Provide the [X, Y] coordinate of the cell's center where the given text is located.  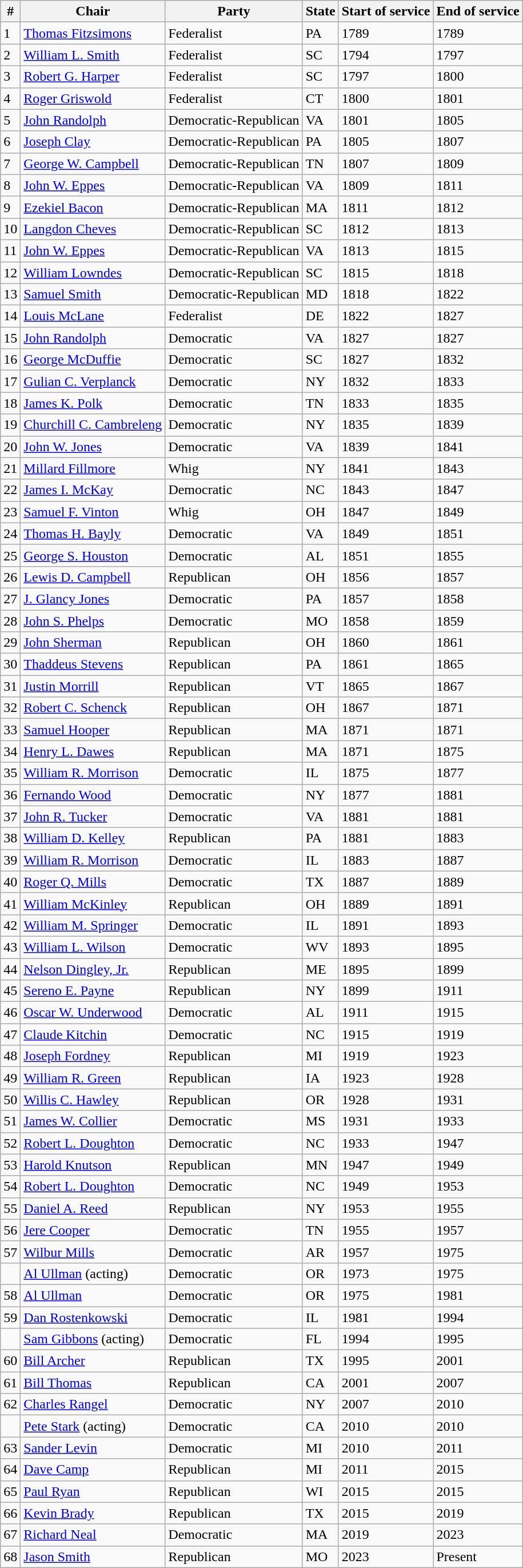
Samuel Hooper [93, 730]
Sereno E. Payne [93, 991]
49 [10, 1078]
Party [234, 11]
John W. Jones [93, 447]
16 [10, 360]
Robert G. Harper [93, 77]
William L. Smith [93, 55]
VT [320, 686]
63 [10, 1448]
Thaddeus Stevens [93, 664]
William D. Kelley [93, 838]
61 [10, 1383]
James K. Polk [93, 403]
24 [10, 534]
Sam Gibbons (acting) [93, 1339]
4 [10, 98]
30 [10, 664]
Oscar W. Underwood [93, 1013]
18 [10, 403]
John Sherman [93, 643]
Fernando Wood [93, 795]
34 [10, 751]
J. Glancy Jones [93, 599]
Richard Neal [93, 1535]
Daniel A. Reed [93, 1208]
William M. Springer [93, 925]
Kevin Brady [93, 1513]
WV [320, 947]
19 [10, 425]
39 [10, 860]
Jason Smith [93, 1557]
38 [10, 838]
1856 [386, 577]
Charles Rangel [93, 1404]
50 [10, 1100]
Sander Levin [93, 1448]
MS [320, 1121]
Joseph Clay [93, 142]
Willis C. Hawley [93, 1100]
22 [10, 490]
58 [10, 1295]
Harold Knutson [93, 1165]
Dave Camp [93, 1470]
59 [10, 1317]
1860 [386, 643]
William R. Green [93, 1078]
FL [320, 1339]
George McDuffie [93, 360]
Al Ullman (acting) [93, 1273]
MN [320, 1165]
Jere Cooper [93, 1230]
Justin Morrill [93, 686]
3 [10, 77]
CT [320, 98]
66 [10, 1513]
40 [10, 882]
George S. Houston [93, 555]
Millard Fillmore [93, 468]
Start of service [386, 11]
Nelson Dingley, Jr. [93, 969]
25 [10, 555]
AR [320, 1252]
James W. Collier [93, 1121]
5 [10, 120]
44 [10, 969]
20 [10, 447]
Churchill C. Cambreleng [93, 425]
13 [10, 295]
55 [10, 1208]
William L. Wilson [93, 947]
Joseph Fordney [93, 1056]
29 [10, 643]
11 [10, 250]
William McKinley [93, 904]
1855 [478, 555]
45 [10, 991]
Chair [93, 11]
Thomas Fitzsimons [93, 33]
53 [10, 1165]
6 [10, 142]
54 [10, 1187]
33 [10, 730]
1859 [478, 620]
Bill Archer [93, 1361]
James I. McKay [93, 490]
52 [10, 1143]
67 [10, 1535]
George W. Campbell [93, 164]
1973 [386, 1273]
2 [10, 55]
28 [10, 620]
Henry L. Dawes [93, 751]
Gulian C. Verplanck [93, 381]
48 [10, 1056]
36 [10, 795]
41 [10, 904]
65 [10, 1491]
Ezekiel Bacon [93, 207]
37 [10, 817]
State [320, 11]
Bill Thomas [93, 1383]
27 [10, 599]
51 [10, 1121]
17 [10, 381]
Dan Rostenkowski [93, 1317]
43 [10, 947]
Robert C. Schenck [93, 708]
10 [10, 229]
Al Ullman [93, 1295]
31 [10, 686]
Samuel F. Vinton [93, 512]
46 [10, 1013]
7 [10, 164]
Pete Stark (acting) [93, 1426]
21 [10, 468]
15 [10, 338]
23 [10, 512]
35 [10, 773]
Roger Q. Mills [93, 882]
47 [10, 1034]
MD [320, 295]
56 [10, 1230]
1794 [386, 55]
60 [10, 1361]
12 [10, 273]
42 [10, 925]
8 [10, 185]
Lewis D. Campbell [93, 577]
IA [320, 1078]
# [10, 11]
William Lowndes [93, 273]
ME [320, 969]
26 [10, 577]
Wilbur Mills [93, 1252]
John S. Phelps [93, 620]
Roger Griswold [93, 98]
WI [320, 1491]
End of service [478, 11]
64 [10, 1470]
Louis McLane [93, 316]
9 [10, 207]
Claude Kitchin [93, 1034]
1 [10, 33]
Samuel Smith [93, 295]
DE [320, 316]
32 [10, 708]
John R. Tucker [93, 817]
Present [478, 1557]
62 [10, 1404]
57 [10, 1252]
Thomas H. Bayly [93, 534]
68 [10, 1557]
Langdon Cheves [93, 229]
Paul Ryan [93, 1491]
14 [10, 316]
